Scan for the cell matching the given text and deliver its [x, y] coordinate at center. 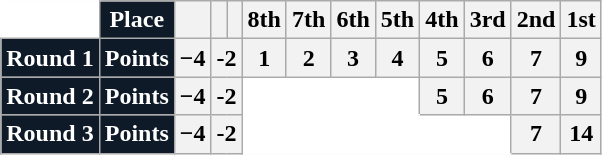
5th [397, 20]
Place [136, 20]
Round 2 [50, 96]
Round 1 [50, 58]
7th [308, 20]
4th [442, 20]
14 [581, 134]
6th [353, 20]
4 [397, 58]
Round 3 [50, 134]
8th [264, 20]
1st [581, 20]
1 [264, 58]
2 [308, 58]
2nd [536, 20]
3rd [488, 20]
3 [353, 58]
